Return the (x, y) coordinate for the center point of the cell that contains the specified text.  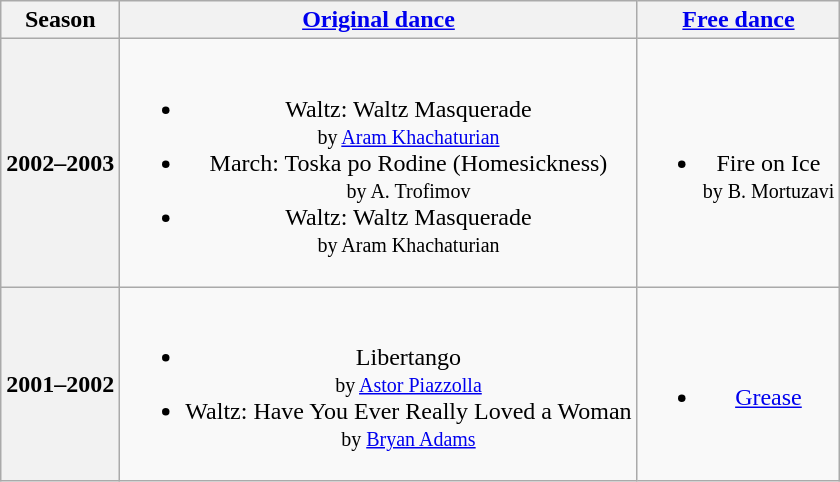
Fire on Ice by B. Mortuzavi (738, 163)
Grease (738, 384)
Original dance (378, 20)
2002–2003 (60, 163)
Libertango by Astor Piazzolla Waltz: Have You Ever Really Loved a Woman by Bryan Adams (378, 384)
2001–2002 (60, 384)
Free dance (738, 20)
Season (60, 20)
Waltz: Waltz Masquerade by Aram Khachaturian March: Toska po Rodine (Homesickness) by A. Trofimov Waltz: Waltz Masquerade by Aram Khachaturian (378, 163)
